Output the [x, y] coordinate of the center of the cell containing the given text.  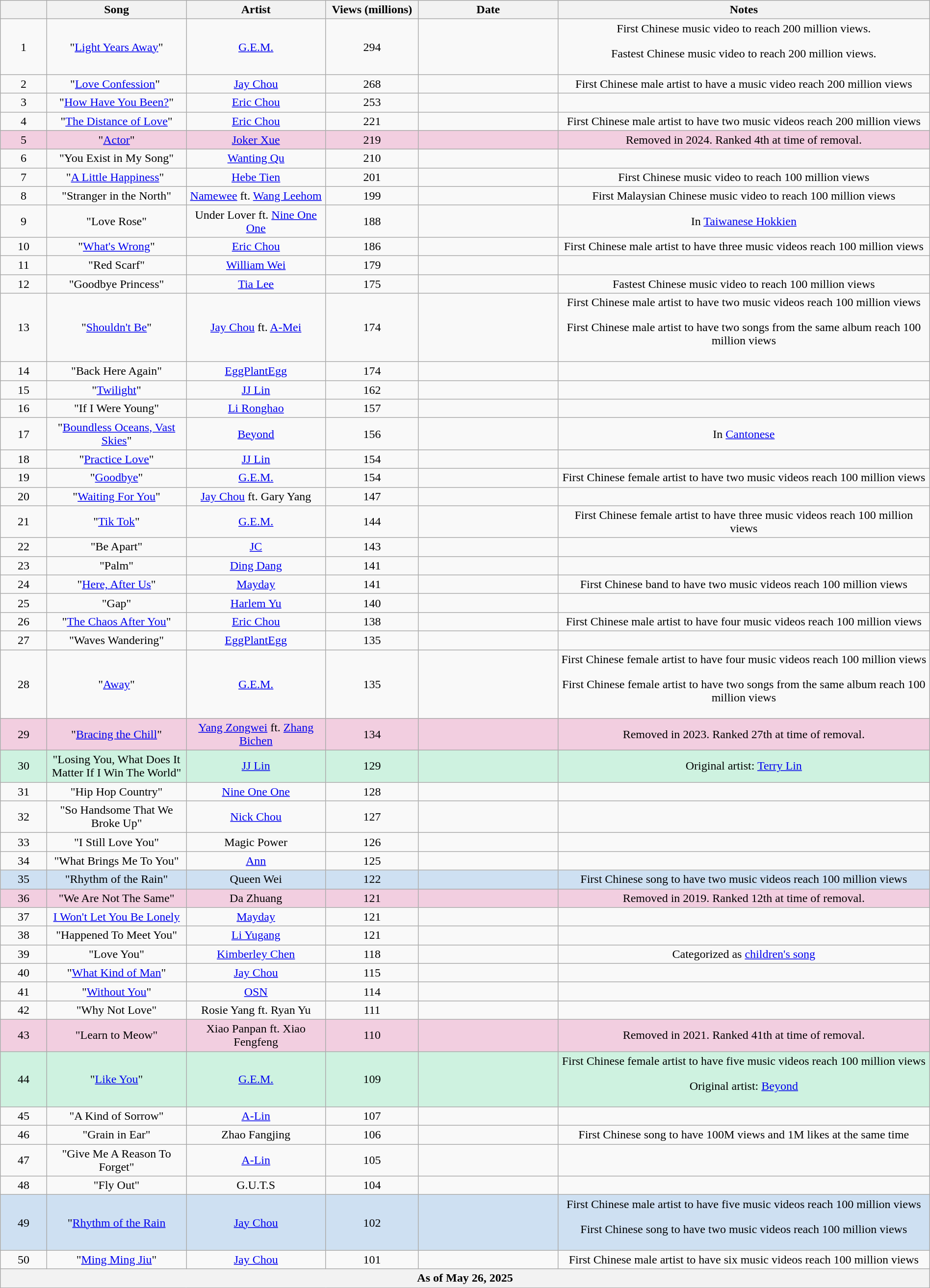
221 [372, 121]
"Rhythm of the Rain" [116, 879]
186 [372, 246]
43 [24, 1035]
First Chinese female artist to have three music videos reach 100 million views [744, 522]
"Love Rose" [116, 221]
Wanting Qu [256, 158]
"Back Here Again" [116, 371]
110 [372, 1035]
Original artist: Terry Lin [744, 766]
First Chinese male artist to have five music videos reach 100 million viewsFirst Chinese song to have two music videos reach 100 million views [744, 1222]
Categorized as children's song [744, 954]
Removed in 2023. Ranked 27th at time of removal. [744, 735]
30 [24, 766]
Song [116, 10]
"The Chaos After You" [116, 621]
William Wei [256, 265]
106 [372, 1135]
Hebe Tien [256, 177]
JC [256, 547]
Removed in 2024. Ranked 4th at time of removal. [744, 140]
Ann [256, 861]
125 [372, 861]
First Chinese male artist to have three music videos reach 100 million views [744, 246]
179 [372, 265]
41 [24, 991]
"Grain in Ear" [116, 1135]
Ding Dang [256, 566]
201 [372, 177]
Harlem Yu [256, 603]
"Bracing the Chill" [116, 735]
Da Zhuang [256, 898]
3 [24, 103]
First Chinese male artist to have six music videos reach 100 million views [744, 1260]
44 [24, 1079]
104 [372, 1185]
1 [24, 47]
162 [372, 390]
27 [24, 640]
18 [24, 459]
"Rhythm of the Rain [116, 1222]
49 [24, 1222]
138 [372, 621]
34 [24, 861]
9 [24, 221]
"A Kind of Sorrow" [116, 1116]
"If I Were Young" [116, 409]
"Waiting For You" [116, 496]
"Stranger in the North" [116, 196]
32 [24, 817]
Zhao Fangjing [256, 1135]
I Won't Let You Be Lonely [116, 917]
"Like You" [116, 1079]
143 [372, 547]
Xiao Panpan ft. Xiao Fengfeng [256, 1035]
147 [372, 496]
First Chinese song to have two music videos reach 100 million views [744, 879]
4 [24, 121]
Jay Chou ft. Gary Yang [256, 496]
15 [24, 390]
17 [24, 434]
7 [24, 177]
Li Yugang [256, 935]
"Practice Love" [116, 459]
48 [24, 1185]
"Waves Wandering" [116, 640]
Namewee ft. Wang Leehom [256, 196]
268 [372, 84]
128 [372, 792]
122 [372, 879]
First Chinese band to have two music videos reach 100 million views [744, 584]
Rosie Yang ft. Ryan Yu [256, 1010]
Views (millions) [372, 10]
35 [24, 879]
144 [372, 522]
Yang Zongwei ft. Zhang Bichen [256, 735]
"Palm" [116, 566]
19 [24, 478]
Jay Chou ft. A-Mei [256, 328]
12 [24, 284]
"How Have You Been?" [116, 103]
Kimberley Chen [256, 954]
111 [372, 1010]
First Chinese male artist to have a music video reach 200 million views [744, 84]
"Why Not Love" [116, 1010]
156 [372, 434]
40 [24, 973]
"Red Scarf" [116, 265]
OSN [256, 991]
45 [24, 1116]
"Fly Out" [116, 1185]
20 [24, 496]
"What's Wrong" [116, 246]
"Losing You, What Does It Matter If I Win The World" [116, 766]
14 [24, 371]
"What Kind of Man" [116, 973]
"Without You" [116, 991]
118 [372, 954]
157 [372, 409]
28 [24, 684]
First Chinese male artist to have four music videos reach 100 million views [744, 621]
5 [24, 140]
24 [24, 584]
253 [372, 103]
"You Exist in My Song" [116, 158]
"Tik Tok" [116, 522]
2 [24, 84]
23 [24, 566]
129 [372, 766]
"Give Me A Reason To Forget" [116, 1160]
Artist [256, 10]
"Love Confession" [116, 84]
188 [372, 221]
"Shouldn't Be" [116, 328]
"A Little Happiness" [116, 177]
10 [24, 246]
294 [372, 47]
Fastest Chinese music video to reach 100 million views [744, 284]
First Chinese song to have 100M views and 1M likes at the same time [744, 1135]
First Chinese music video to reach 100 million views [744, 177]
21 [24, 522]
105 [372, 1160]
47 [24, 1160]
126 [372, 842]
"What Brings Me To You" [116, 861]
16 [24, 409]
Under Lover ft. Nine One One [256, 221]
First Chinese female artist to have two music videos reach 100 million views [744, 478]
"I Still Love You" [116, 842]
39 [24, 954]
"Happened To Meet You" [116, 935]
"Hip Hop Country" [116, 792]
"Here, After Us" [116, 584]
"Away" [116, 684]
37 [24, 917]
"Goodbye" [116, 478]
Nine One One [256, 792]
Removed in 2019. Ranked 12th at time of removal. [744, 898]
175 [372, 284]
"We Are Not The Same" [116, 898]
Joker Xue [256, 140]
8 [24, 196]
199 [372, 196]
127 [372, 817]
As of May 26, 2025 [465, 1278]
G.U.T.S [256, 1185]
6 [24, 158]
46 [24, 1135]
140 [372, 603]
109 [372, 1079]
29 [24, 735]
Queen Wei [256, 879]
33 [24, 842]
115 [372, 973]
Date [488, 10]
Notes [744, 10]
"Light Years Away" [116, 47]
"Ming Ming Jiu" [116, 1260]
First Malaysian Chinese music video to reach 100 million views [744, 196]
"Be Apart" [116, 547]
In Taiwanese Hokkien [744, 221]
134 [372, 735]
"Learn to Meow" [116, 1035]
36 [24, 898]
31 [24, 792]
"Love You" [116, 954]
First Chinese male artist to have two music videos reach 200 million views [744, 121]
219 [372, 140]
50 [24, 1260]
In Cantonese [744, 434]
102 [372, 1222]
"So Handsome That We Broke Up" [116, 817]
Beyond [256, 434]
Magic Power [256, 842]
"Actor" [116, 140]
210 [372, 158]
"Boundless Oceans, Vast Skies" [116, 434]
"Twilight" [116, 390]
13 [24, 328]
101 [372, 1260]
Nick Chou [256, 817]
"Goodbye Princess" [116, 284]
107 [372, 1116]
First Chinese music video to reach 200 million views.Fastest Chinese music video to reach 200 million views. [744, 47]
42 [24, 1010]
Removed in 2021. Ranked 41th at time of removal. [744, 1035]
11 [24, 265]
38 [24, 935]
26 [24, 621]
114 [372, 991]
25 [24, 603]
First Chinese female artist to have five music videos reach 100 million viewsOriginal artist: Beyond [744, 1079]
22 [24, 547]
Li Ronghao [256, 409]
"Gap" [116, 603]
Tia Lee [256, 284]
"The Distance of Love" [116, 121]
